Pinpoint the cell where the given text exists, returning its [x, y] midpoint coordinate. 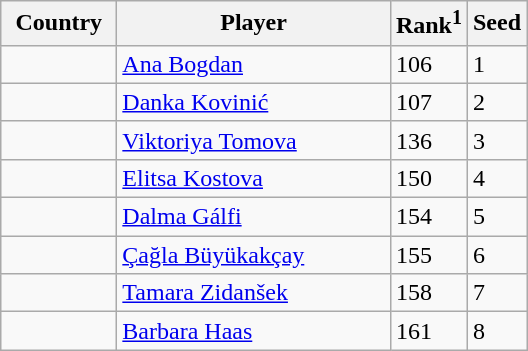
Dalma Gálfi [254, 217]
1 [496, 64]
5 [496, 217]
Player [254, 24]
Barbara Haas [254, 331]
Tamara Zidanšek [254, 293]
Çağla Büyükakçay [254, 255]
Rank1 [428, 24]
Ana Bogdan [254, 64]
7 [496, 293]
Seed [496, 24]
Viktoriya Tomova [254, 140]
107 [428, 102]
Danka Kovinić [254, 102]
8 [496, 331]
2 [496, 102]
4 [496, 178]
158 [428, 293]
154 [428, 217]
155 [428, 255]
Country [59, 24]
Elitsa Kostova [254, 178]
136 [428, 140]
161 [428, 331]
150 [428, 178]
6 [496, 255]
106 [428, 64]
3 [496, 140]
